Detect which cell encompasses the target text, then output its (x, y) center coordinate. 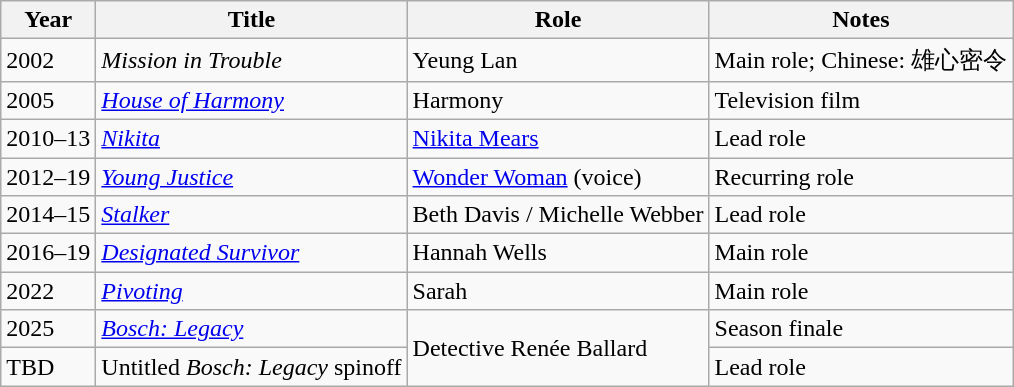
2002 (48, 60)
Nikita (252, 138)
Young Justice (252, 177)
2022 (48, 291)
Designated Survivor (252, 253)
2025 (48, 329)
Hannah Wells (558, 253)
2014–15 (48, 215)
Wonder Woman (voice) (558, 177)
Television film (861, 100)
2012–19 (48, 177)
Stalker (252, 215)
Main role; Chinese: 雄心密令 (861, 60)
Untitled Bosch: Legacy spinoff (252, 367)
2010–13 (48, 138)
Sarah (558, 291)
Role (558, 20)
House of Harmony (252, 100)
Bosch: Legacy (252, 329)
2016–19 (48, 253)
Nikita Mears (558, 138)
Season finale (861, 329)
Recurring role (861, 177)
Harmony (558, 100)
Year (48, 20)
Pivoting (252, 291)
Title (252, 20)
Notes (861, 20)
TBD (48, 367)
Detective Renée Ballard (558, 348)
2005 (48, 100)
Yeung Lan (558, 60)
Mission in Trouble (252, 60)
Beth Davis / Michelle Webber (558, 215)
